Extract the [x, y] coordinate from the center of the cell holding the provided text.  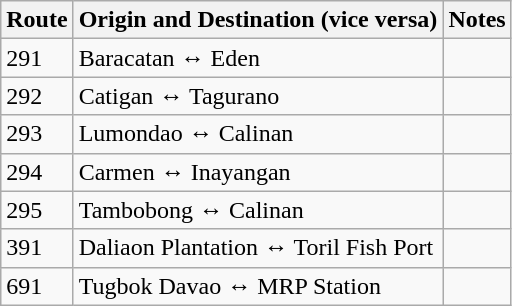
292 [37, 96]
Carmen ↔ Inayangan [258, 172]
Notes [477, 20]
Lumondao ↔ Calinan [258, 134]
Origin and Destination (vice versa) [258, 20]
Tugbok Davao ↔ MRP Station [258, 286]
293 [37, 134]
Route [37, 20]
391 [37, 248]
Daliaon Plantation ↔ Toril Fish Port [258, 248]
Baracatan ↔ Eden [258, 58]
691 [37, 286]
294 [37, 172]
Catigan ↔ Tagurano [258, 96]
295 [37, 210]
Tambobong ↔ Calinan [258, 210]
291 [37, 58]
